From the cell containing the given text, extract its center point as [x, y] coordinate. 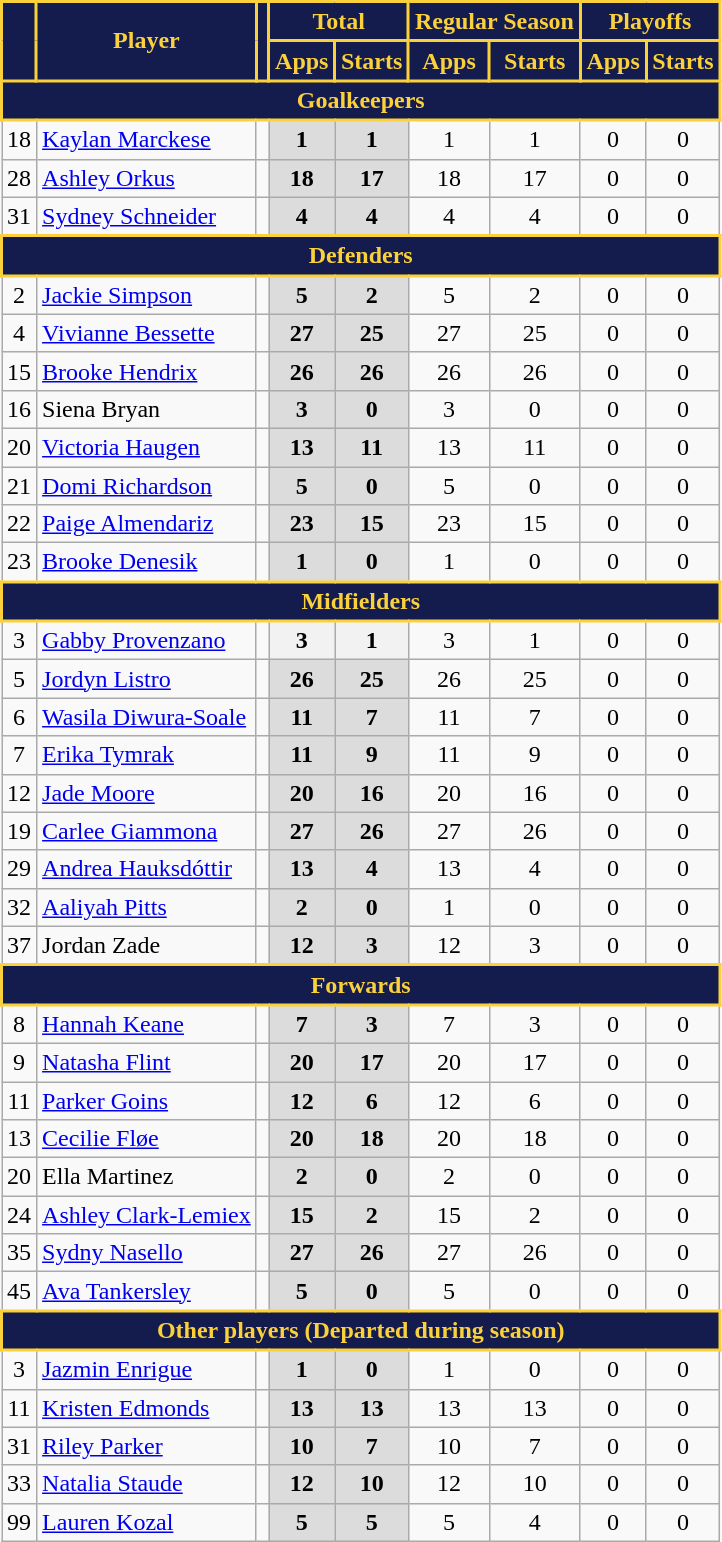
Lauren Kozal [147, 1522]
Wasila Diwura-Soale [147, 717]
8 [20, 1024]
Defenders [361, 256]
Erika Tymrak [147, 755]
Ashley Orkus [147, 178]
Midfielders [361, 601]
19 [20, 831]
Ava Tankersley [147, 1292]
37 [20, 946]
Siena Bryan [147, 409]
Vivianne Bessette [147, 333]
Victoria Haugen [147, 447]
24 [20, 1215]
32 [20, 907]
Jazmin Enrigue [147, 1370]
Jordan Zade [147, 946]
Carlee Giammona [147, 831]
21 [20, 485]
Regular Season [494, 22]
Kaylan Marckese [147, 140]
Ashley Clark-Lemiex [147, 1215]
Natasha Flint [147, 1062]
35 [20, 1253]
Gabby Provenzano [147, 640]
Sydny Nasello [147, 1253]
Hannah Keane [147, 1024]
Brooke Denesik [147, 562]
Paige Almendariz [147, 524]
Other players (Departed during season) [361, 1331]
Forwards [361, 985]
45 [20, 1292]
Natalia Staude [147, 1484]
Brooke Hendrix [147, 371]
33 [20, 1484]
Player [147, 42]
Domi Richardson [147, 485]
29 [20, 869]
Riley Parker [147, 1446]
Playoffs [650, 22]
Parker Goins [147, 1101]
99 [20, 1522]
Goalkeepers [361, 101]
Aaliyah Pitts [147, 907]
Sydney Schneider [147, 216]
Andrea Hauksdóttir [147, 869]
Cecilie Fløe [147, 1139]
Jordyn Listro [147, 679]
Jade Moore [147, 793]
Ella Martinez [147, 1177]
Jackie Simpson [147, 294]
Kristen Edmonds [147, 1408]
22 [20, 524]
Total [339, 22]
28 [20, 178]
